Capture the cell that displays the provided text and extract its (x, y) central coordinate. 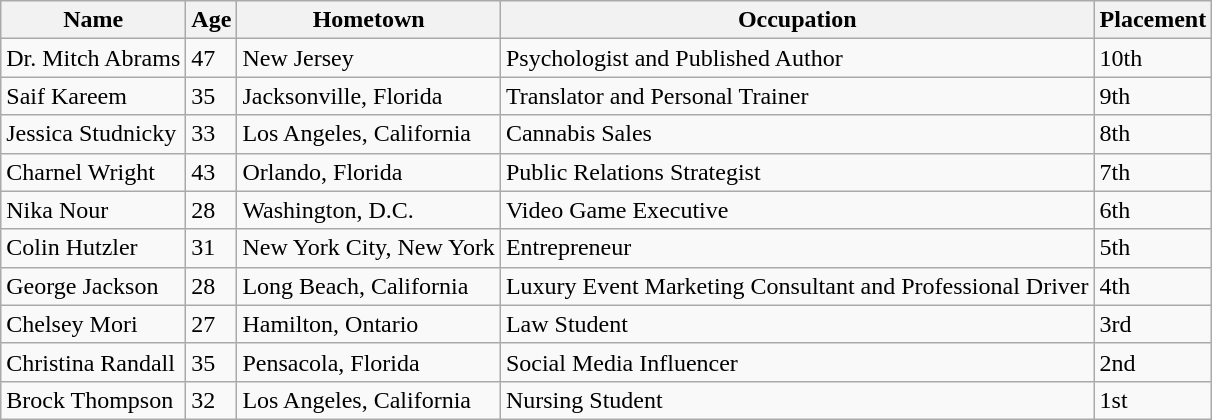
Entrepreneur (797, 248)
6th (1153, 210)
Christina Randall (94, 362)
7th (1153, 172)
Video Game Executive (797, 210)
Law Student (797, 324)
Nursing Student (797, 400)
Social Media Influencer (797, 362)
Hometown (369, 20)
Age (212, 20)
Long Beach, California (369, 286)
New Jersey (369, 58)
Hamilton, Ontario (369, 324)
Psychologist and Published Author (797, 58)
Luxury Event Marketing Consultant and Professional Driver (797, 286)
3rd (1153, 324)
Pensacola, Florida (369, 362)
47 (212, 58)
10th (1153, 58)
31 (212, 248)
9th (1153, 96)
33 (212, 134)
Translator and Personal Trainer (797, 96)
43 (212, 172)
Jessica Studnicky (94, 134)
George Jackson (94, 286)
Nika Nour (94, 210)
32 (212, 400)
New York City, New York (369, 248)
8th (1153, 134)
Cannabis Sales (797, 134)
Jacksonville, Florida (369, 96)
5th (1153, 248)
Brock Thompson (94, 400)
1st (1153, 400)
2nd (1153, 362)
Occupation (797, 20)
Charnel Wright (94, 172)
Saif Kareem (94, 96)
Colin Hutzler (94, 248)
Placement (1153, 20)
27 (212, 324)
4th (1153, 286)
Orlando, Florida (369, 172)
Washington, D.C. (369, 210)
Name (94, 20)
Dr. Mitch Abrams (94, 58)
Chelsey Mori (94, 324)
Public Relations Strategist (797, 172)
